Search for the cell housing the specified text and yield its (x, y) center coordinate. 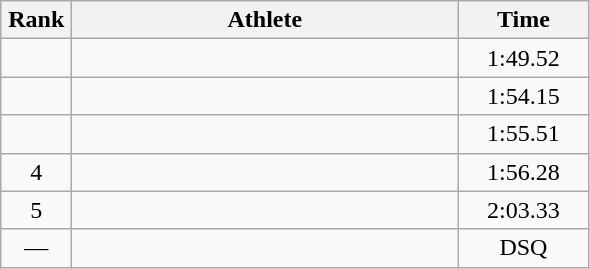
Time (524, 20)
Athlete (265, 20)
2:03.33 (524, 210)
5 (36, 210)
1:55.51 (524, 134)
DSQ (524, 248)
1:54.15 (524, 96)
1:56.28 (524, 172)
— (36, 248)
4 (36, 172)
1:49.52 (524, 58)
Rank (36, 20)
